Find where the given text appears and provide that cell's center as (X, Y) coordinate. 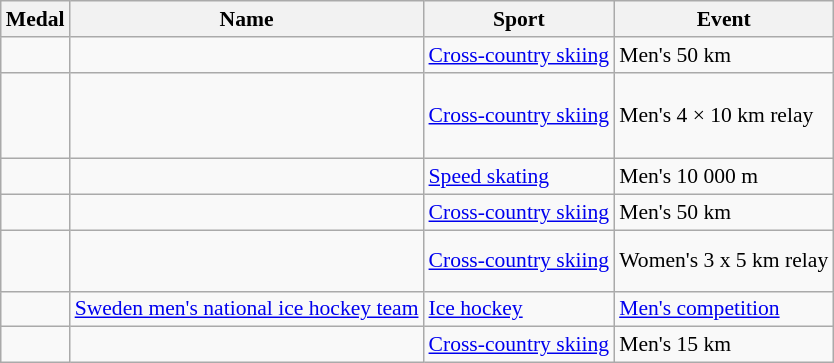
Speed skating (520, 177)
Medal (36, 19)
Men's 4 × 10 km relay (724, 116)
Name (247, 19)
Men's 10 000 m (724, 177)
Sweden men's national ice hockey team (247, 309)
Event (724, 19)
Men's 15 km (724, 345)
Sport (520, 19)
Men's competition (724, 309)
Women's 3 x 5 km relay (724, 260)
Ice hockey (520, 309)
